Identify which cell holds the provided text, then report its (x, y) central coordinate. 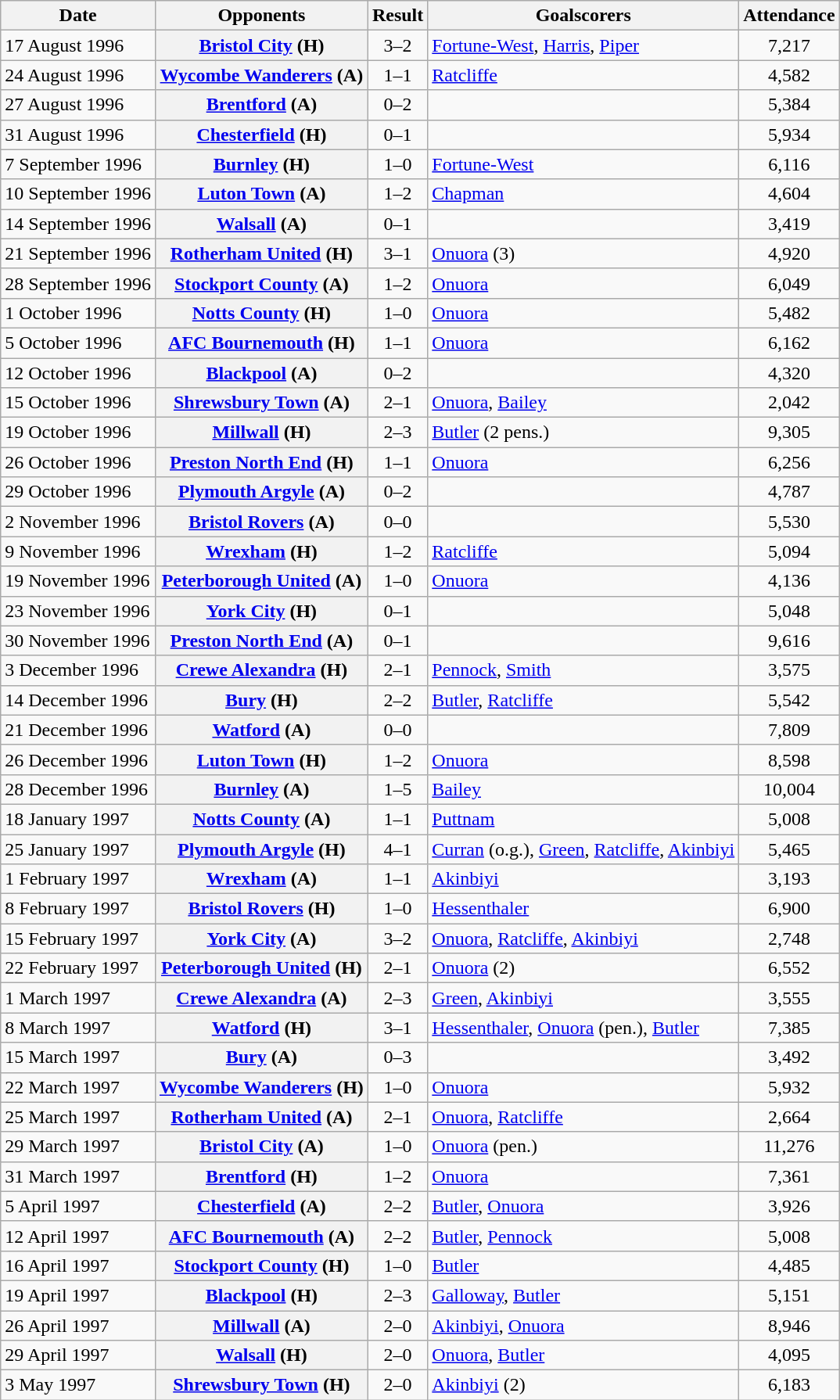
Blackpool (A) (261, 373)
6,183 (789, 1385)
5,542 (789, 700)
1 March 1997 (78, 998)
Chapman (583, 194)
12 April 1997 (78, 1236)
24 August 1996 (78, 75)
Butler (583, 1265)
Opponents (261, 16)
14 September 1996 (78, 224)
Plymouth Argyle (A) (261, 492)
5,048 (789, 611)
Chesterfield (H) (261, 135)
Goalscorers (583, 16)
26 December 1996 (78, 759)
5,530 (789, 522)
Wrexham (H) (261, 551)
5,482 (789, 313)
3,193 (789, 879)
2,664 (789, 1117)
Puttnam (583, 819)
31 March 1997 (78, 1176)
Wycombe Wanderers (H) (261, 1087)
Hessenthaler (583, 909)
18 January 1997 (78, 819)
25 January 1997 (78, 849)
16 April 1997 (78, 1265)
Butler, Ratcliffe (583, 700)
Akinbiyi (583, 879)
Date (78, 16)
30 November 1996 (78, 641)
4,582 (789, 75)
3,419 (789, 224)
7,217 (789, 45)
1–5 (397, 789)
Burnley (H) (261, 164)
8,598 (789, 759)
19 November 1996 (78, 581)
26 October 1996 (78, 462)
Green, Akinbiyi (583, 998)
Luton Town (H) (261, 759)
15 March 1997 (78, 1057)
21 September 1996 (78, 253)
Bristol Rovers (A) (261, 522)
Pennock, Smith (583, 670)
Peterborough United (A) (261, 581)
12 October 1996 (78, 373)
5,465 (789, 849)
8,946 (789, 1326)
31 August 1996 (78, 135)
Brentford (A) (261, 105)
Plymouth Argyle (H) (261, 849)
Akinbiyi (2) (583, 1385)
Shrewsbury Town (H) (261, 1385)
6,162 (789, 343)
Fortune-West, Harris, Piper (583, 45)
3,926 (789, 1206)
Rotherham United (A) (261, 1117)
9,616 (789, 641)
Bristol City (H) (261, 45)
7,385 (789, 1028)
Onuora, Ratcliffe, Akinbiyi (583, 939)
Onuora (2) (583, 968)
Fortune-West (583, 164)
Watford (A) (261, 730)
4,787 (789, 492)
Result (397, 16)
26 April 1997 (78, 1326)
15 October 1996 (78, 403)
5,094 (789, 551)
6,116 (789, 164)
17 August 1996 (78, 45)
Onuora, Ratcliffe (583, 1117)
1 February 1997 (78, 879)
Crewe Alexandra (H) (261, 670)
Stockport County (A) (261, 283)
7,809 (789, 730)
2 November 1996 (78, 522)
Burnley (A) (261, 789)
Chesterfield (A) (261, 1206)
14 December 1996 (78, 700)
Onuora (pen.) (583, 1147)
5 April 1997 (78, 1206)
6,552 (789, 968)
6,256 (789, 462)
Shrewsbury Town (A) (261, 403)
Butler, Onuora (583, 1206)
4,136 (789, 581)
7,361 (789, 1176)
1 October 1996 (78, 313)
3,575 (789, 670)
11,276 (789, 1147)
0–3 (397, 1057)
4,485 (789, 1265)
Notts County (H) (261, 313)
Onuora, Butler (583, 1355)
Bury (A) (261, 1057)
3 May 1997 (78, 1385)
10 September 1996 (78, 194)
Rotherham United (H) (261, 253)
28 September 1996 (78, 283)
Watford (H) (261, 1028)
AFC Bournemouth (A) (261, 1236)
5,151 (789, 1295)
Attendance (789, 16)
Hessenthaler, Onuora (pen.), Butler (583, 1028)
Bristol City (A) (261, 1147)
Crewe Alexandra (A) (261, 998)
Onuora (3) (583, 253)
7 September 1996 (78, 164)
27 August 1996 (78, 105)
3,492 (789, 1057)
Luton Town (A) (261, 194)
29 March 1997 (78, 1147)
5,934 (789, 135)
6,900 (789, 909)
21 December 1996 (78, 730)
3,555 (789, 998)
Bristol Rovers (H) (261, 909)
York City (H) (261, 611)
Bailey (583, 789)
4,095 (789, 1355)
19 October 1996 (78, 433)
9,305 (789, 433)
10,004 (789, 789)
Butler (2 pens.) (583, 433)
Curran (o.g.), Green, Ratcliffe, Akinbiyi (583, 849)
22 March 1997 (78, 1087)
4,604 (789, 194)
Notts County (A) (261, 819)
Stockport County (H) (261, 1265)
Onuora, Bailey (583, 403)
Wrexham (A) (261, 879)
2,042 (789, 403)
22 February 1997 (78, 968)
4,920 (789, 253)
6,049 (789, 283)
5,932 (789, 1087)
Peterborough United (H) (261, 968)
5,384 (789, 105)
3 December 1996 (78, 670)
Millwall (H) (261, 433)
Bury (H) (261, 700)
Akinbiyi, Onuora (583, 1326)
Preston North End (A) (261, 641)
AFC Bournemouth (H) (261, 343)
Blackpool (H) (261, 1295)
4,320 (789, 373)
Walsall (H) (261, 1355)
Butler, Pennock (583, 1236)
Preston North End (H) (261, 462)
25 March 1997 (78, 1117)
2,748 (789, 939)
5 October 1996 (78, 343)
York City (A) (261, 939)
Galloway, Butler (583, 1295)
8 March 1997 (78, 1028)
29 April 1997 (78, 1355)
9 November 1996 (78, 551)
Walsall (A) (261, 224)
Millwall (A) (261, 1326)
4–1 (397, 849)
28 December 1996 (78, 789)
29 October 1996 (78, 492)
Brentford (H) (261, 1176)
15 February 1997 (78, 939)
23 November 1996 (78, 611)
8 February 1997 (78, 909)
19 April 1997 (78, 1295)
Wycombe Wanderers (A) (261, 75)
